From the cell containing the given text, extract its center point as [X, Y] coordinate. 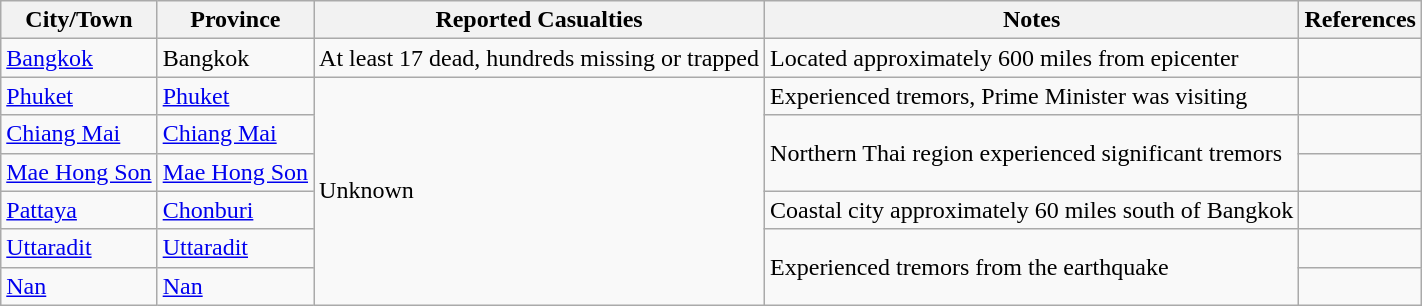
Reported Casualties [540, 20]
References [1360, 20]
Experienced tremors, Prime Minister was visiting [1032, 96]
City/Town [79, 20]
Northern Thai region experienced significant tremors [1032, 153]
Experienced tremors from the earthquake [1032, 267]
Coastal city approximately 60 miles south of Bangkok [1032, 210]
Chonburi [235, 210]
At least 17 dead, hundreds missing or trapped [540, 58]
Province [235, 20]
Pattaya [79, 210]
Located approximately 600 miles from epicenter [1032, 58]
Unknown [540, 191]
Notes [1032, 20]
